Capture the cell that displays the provided text and extract its [X, Y] central coordinate. 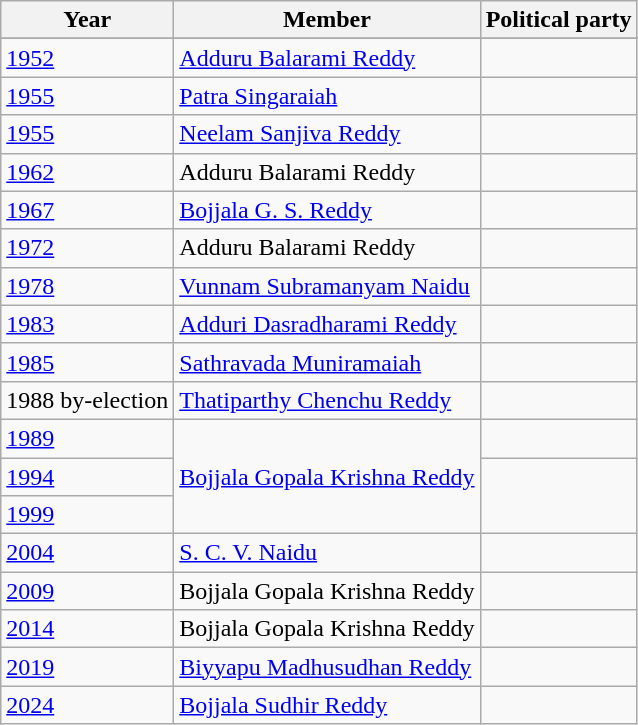
Neelam Sanjiva Reddy [327, 134]
1967 [88, 210]
Biyyapu Madhusudhan Reddy [327, 667]
2014 [88, 629]
1988 by-election [88, 400]
1983 [88, 324]
S. C. V. Naidu [327, 553]
Adduri Dasradharami Reddy [327, 324]
Political party [558, 20]
1972 [88, 248]
1985 [88, 362]
1978 [88, 286]
Patra Singaraiah [327, 96]
1962 [88, 172]
Year [88, 20]
1994 [88, 477]
1952 [88, 58]
2019 [88, 667]
Member [327, 20]
Thatiparthy Chenchu Reddy [327, 400]
1999 [88, 515]
Sathravada Muniramaiah [327, 362]
Bojjala Sudhir Reddy [327, 705]
Vunnam Subramanyam Naidu [327, 286]
2004 [88, 553]
Bojjala G. S. Reddy [327, 210]
2009 [88, 591]
1989 [88, 438]
2024 [88, 705]
